Locate the cell with the specified text and output its (x, y) center coordinate. 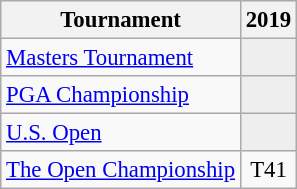
The Open Championship (121, 170)
2019 (268, 20)
U.S. Open (121, 133)
T41 (268, 170)
Masters Tournament (121, 58)
Tournament (121, 20)
PGA Championship (121, 95)
